Identify which cell holds the provided text, then report its (x, y) central coordinate. 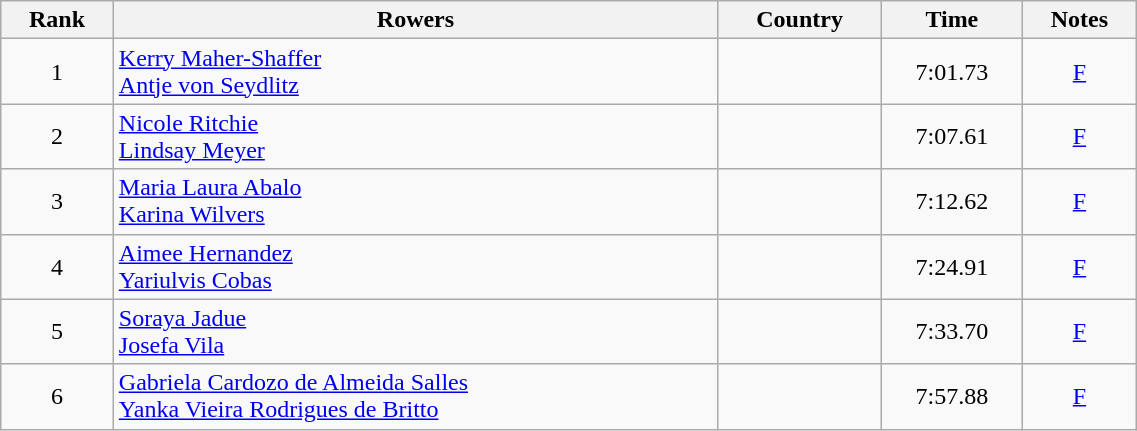
Soraya JadueJosefa Vila (415, 332)
4 (58, 266)
Aimee HernandezYariulvis Cobas (415, 266)
3 (58, 202)
Nicole RitchieLindsay Meyer (415, 136)
Notes (1080, 20)
2 (58, 136)
Maria Laura AbaloKarina Wilvers (415, 202)
Country (800, 20)
Time (952, 20)
1 (58, 72)
7:12.62 (952, 202)
Rowers (415, 20)
7:57.88 (952, 396)
7:01.73 (952, 72)
5 (58, 332)
7:07.61 (952, 136)
Kerry Maher-ShafferAntje von Seydlitz (415, 72)
Gabriela Cardozo de Almeida SallesYanka Vieira Rodrigues de Britto (415, 396)
7:24.91 (952, 266)
Rank (58, 20)
7:33.70 (952, 332)
6 (58, 396)
